Provide the (x, y) coordinate of the cell's center where the given text is located.  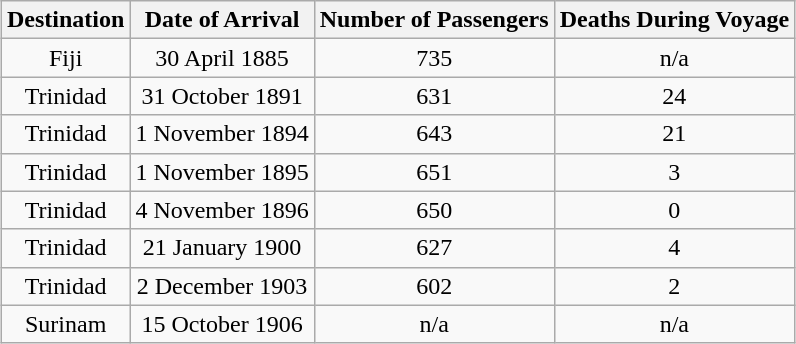
1 November 1894 (222, 134)
2 (674, 286)
4 (674, 248)
24 (674, 96)
0 (674, 210)
650 (434, 210)
30 April 1885 (222, 58)
651 (434, 172)
Destination (65, 20)
21 January 1900 (222, 248)
631 (434, 96)
21 (674, 134)
627 (434, 248)
602 (434, 286)
Deaths During Voyage (674, 20)
643 (434, 134)
3 (674, 172)
2 December 1903 (222, 286)
1 November 1895 (222, 172)
735 (434, 58)
Fiji (65, 58)
31 October 1891 (222, 96)
Number of Passengers (434, 20)
Surinam (65, 324)
4 November 1896 (222, 210)
Date of Arrival (222, 20)
15 October 1906 (222, 324)
